Output the [X, Y] coordinate of the center of the cell containing the given text.  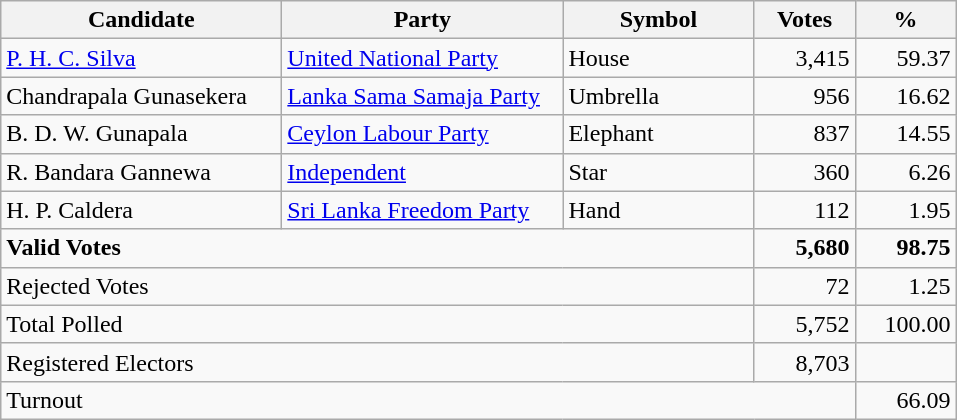
Chandrapala Gunasekera [142, 96]
360 [804, 172]
Independent [422, 172]
Registered Electors [378, 362]
Turnout [428, 400]
Star [658, 172]
59.37 [906, 58]
956 [804, 96]
5,680 [804, 248]
16.62 [906, 96]
Candidate [142, 20]
Ceylon Labour Party [422, 134]
Votes [804, 20]
P. H. C. Silva [142, 58]
1.95 [906, 210]
Symbol [658, 20]
Lanka Sama Samaja Party [422, 96]
H. P. Caldera [142, 210]
66.09 [906, 400]
72 [804, 286]
Valid Votes [378, 248]
100.00 [906, 324]
Sri Lanka Freedom Party [422, 210]
8,703 [804, 362]
Party [422, 20]
B. D. W. Gunapala [142, 134]
Hand [658, 210]
Elephant [658, 134]
% [906, 20]
Total Polled [378, 324]
1.25 [906, 286]
98.75 [906, 248]
3,415 [804, 58]
112 [804, 210]
14.55 [906, 134]
5,752 [804, 324]
Rejected Votes [378, 286]
Umbrella [658, 96]
6.26 [906, 172]
R. Bandara Gannewa [142, 172]
837 [804, 134]
United National Party [422, 58]
House [658, 58]
